For the text-containing cell, return its midpoint in (X, Y) coordinate format. 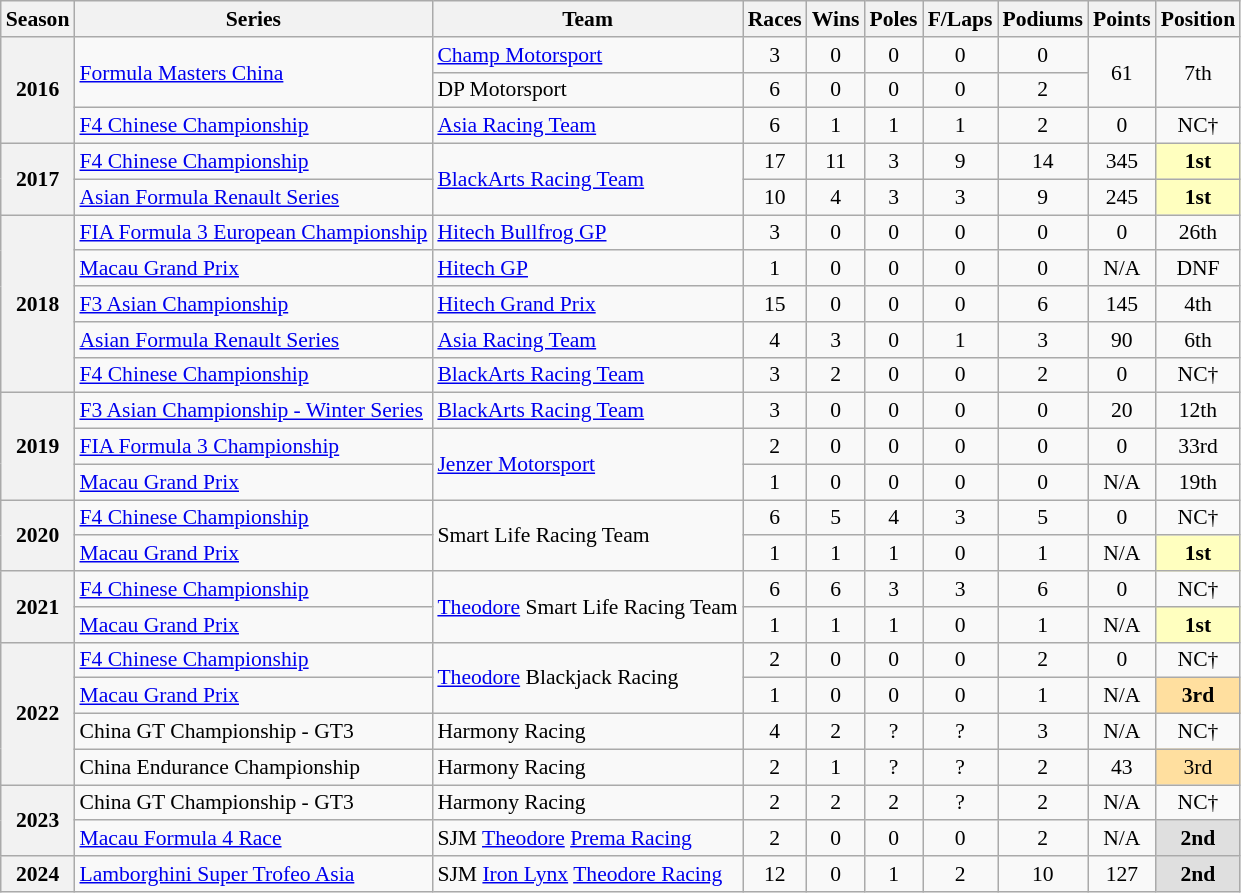
DNF (1198, 269)
Poles (893, 19)
Team (587, 19)
Formula Masters China (253, 72)
7th (1198, 72)
2018 (38, 304)
Season (38, 19)
Hitech Bullfrog GP (587, 233)
Lamborghini Super Trofeo Asia (253, 874)
F/Laps (960, 19)
19th (1198, 482)
90 (1122, 340)
12 (775, 874)
12th (1198, 411)
Theodore Smart Life Racing Team (587, 606)
11 (836, 162)
China Endurance Championship (253, 767)
Smart Life Racing Team (587, 536)
145 (1122, 304)
2022 (38, 713)
F3 Asian Championship (253, 304)
Champ Motorsport (587, 55)
F3 Asian Championship - Winter Series (253, 411)
SJM Iron Lynx Theodore Racing (587, 874)
2021 (38, 606)
4th (1198, 304)
127 (1122, 874)
Races (775, 19)
Podiums (1044, 19)
245 (1122, 197)
DP Motorsport (587, 90)
2016 (38, 90)
Macau Formula 4 Race (253, 839)
61 (1122, 72)
2017 (38, 180)
Hitech GP (587, 269)
2023 (38, 820)
14 (1044, 162)
Position (1198, 19)
15 (775, 304)
345 (1122, 162)
Theodore Blackjack Racing (587, 678)
Points (1122, 19)
Hitech Grand Prix (587, 304)
Wins (836, 19)
FIA Formula 3 Championship (253, 447)
2020 (38, 536)
FIA Formula 3 European Championship (253, 233)
43 (1122, 767)
6th (1198, 340)
2019 (38, 446)
26th (1198, 233)
SJM Theodore Prema Racing (587, 839)
20 (1122, 411)
2024 (38, 874)
33rd (1198, 447)
Series (253, 19)
17 (775, 162)
Jenzer Motorsport (587, 464)
